From the cell containing the given text, extract its center point as (x, y) coordinate. 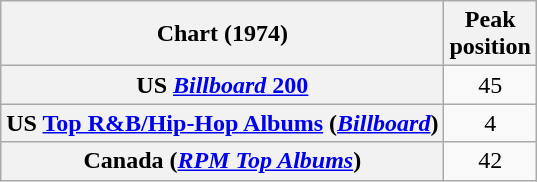
US Billboard 200 (222, 85)
US Top R&B/Hip-Hop Albums (Billboard) (222, 123)
Canada (RPM Top Albums) (222, 161)
Chart (1974) (222, 34)
4 (490, 123)
45 (490, 85)
42 (490, 161)
Peak position (490, 34)
